Find where the given text appears and provide that cell's center as [x, y] coordinate. 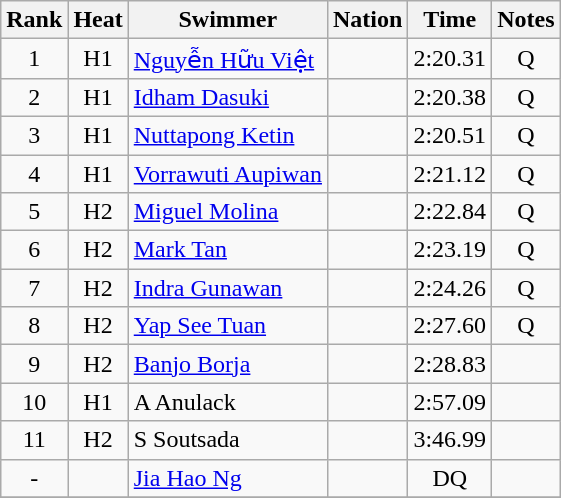
Rank [34, 20]
3 [34, 135]
Idham Dasuki [228, 97]
Nation [367, 20]
2:57.09 [450, 402]
Indra Gunawan [228, 288]
2:20.31 [450, 59]
- [34, 478]
7 [34, 288]
Time [450, 20]
4 [34, 173]
1 [34, 59]
Jia Hao Ng [228, 478]
Miguel Molina [228, 212]
DQ [450, 478]
Notes [526, 20]
S Soutsada [228, 440]
9 [34, 364]
Nguyễn Hữu Việt [228, 59]
Nuttapong Ketin [228, 135]
Swimmer [228, 20]
2:23.19 [450, 250]
2:27.60 [450, 326]
2:20.51 [450, 135]
2:22.84 [450, 212]
Heat [98, 20]
Banjo Borja [228, 364]
A Anulack [228, 402]
3:46.99 [450, 440]
8 [34, 326]
Yap See Tuan [228, 326]
Vorrawuti Aupiwan [228, 173]
2 [34, 97]
2:20.38 [450, 97]
2:28.83 [450, 364]
11 [34, 440]
5 [34, 212]
10 [34, 402]
2:24.26 [450, 288]
6 [34, 250]
Mark Tan [228, 250]
2:21.12 [450, 173]
